From the cell containing the given text, extract its center point as (x, y) coordinate. 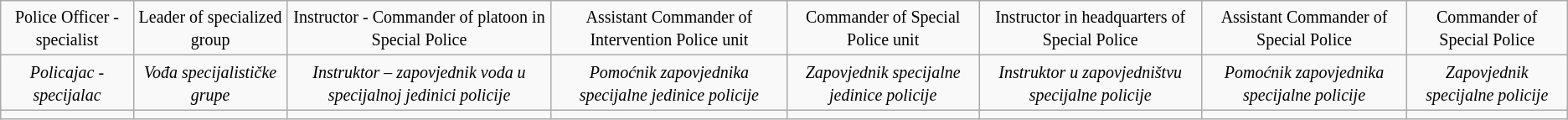
Policajac - specijalac (67, 82)
Instructor - Commander of platoon in Special Police (419, 29)
Assistant Commander of Intervention Police unit (669, 29)
Vođa specijalističke grupe (210, 82)
Instruktor u zapovjedništvu specijalne policije (1091, 82)
Police Officer - specialist (67, 29)
Commander of Special Police (1487, 29)
Pomoćnik zapovjednika specijalne policije (1305, 82)
Assistant Commander of Special Police (1305, 29)
Zapovjednik specijalne policije (1487, 82)
Commander of Special Police unit (883, 29)
Instruktor – zapovjednik voda u specijalnoj jedinici policije (419, 82)
Instructor in headquarters of Special Police (1091, 29)
Zapovjednik specijalne jedinice policije (883, 82)
Leader of specialized group (210, 29)
Pomoćnik zapovjednika specijalne jedinice policije (669, 82)
